Provide the [x, y] coordinate of the cell's center where the given text is located.  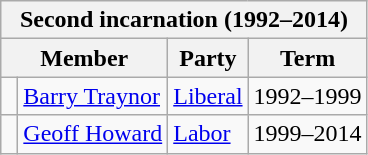
Liberal [208, 96]
Second incarnation (1992–2014) [184, 20]
1999–2014 [308, 134]
Labor [208, 134]
Party [208, 58]
Member [84, 58]
Term [308, 58]
1992–1999 [308, 96]
Barry Traynor [93, 96]
Geoff Howard [93, 134]
